From the cell containing the given text, extract its center point as (x, y) coordinate. 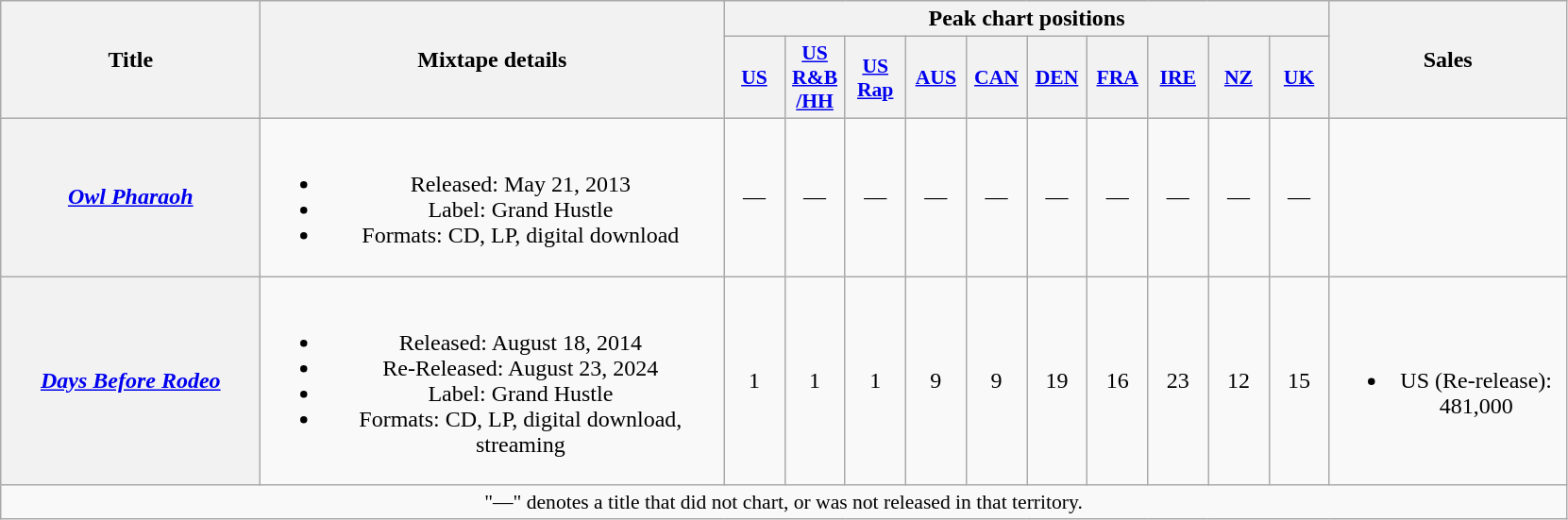
Title (130, 60)
USR&B/HH (815, 77)
Released: May 21, 2013Label: Grand HustleFormats: CD, LP, digital download (493, 196)
Sales (1448, 60)
Peak chart positions (1027, 19)
Mixtape details (493, 60)
Owl Pharaoh (130, 196)
US Rap (875, 77)
IRE (1178, 77)
NZ (1239, 77)
23 (1178, 379)
UK (1299, 77)
CAN (996, 77)
15 (1299, 379)
Released: August 18, 2014Re-Released: August 23, 2024Label: Grand HustleFormats: CD, LP, digital download, streaming (493, 379)
FRA (1118, 77)
Days Before Rodeo (130, 379)
AUS (936, 77)
US (754, 77)
19 (1057, 379)
US (Re-release): 481,000 (1448, 379)
DEN (1057, 77)
12 (1239, 379)
16 (1118, 379)
"—" denotes a title that did not chart, or was not released in that territory. (784, 502)
